Scan for the cell matching the given text and deliver its [X, Y] coordinate at center. 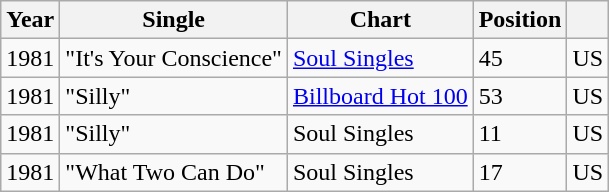
"It's Your Conscience" [174, 58]
Billboard Hot 100 [380, 96]
45 [520, 58]
"What Two Can Do" [174, 172]
11 [520, 134]
Position [520, 20]
17 [520, 172]
53 [520, 96]
Chart [380, 20]
Single [174, 20]
Year [30, 20]
